Return the [x, y] coordinate for the center point of the cell that contains the specified text.  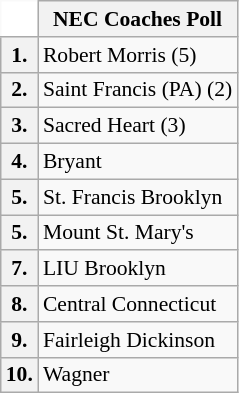
8. [20, 304]
St. Francis Brooklyn [138, 197]
Saint Francis (PA) (2) [138, 90]
Robert Morris (5) [138, 55]
1. [20, 55]
3. [20, 126]
Mount St. Mary's [138, 233]
10. [20, 375]
Fairleigh Dickinson [138, 340]
Sacred Heart (3) [138, 126]
9. [20, 340]
NEC Coaches Poll [138, 19]
Central Connecticut [138, 304]
2. [20, 90]
LIU Brooklyn [138, 269]
7. [20, 269]
Bryant [138, 162]
Wagner [138, 375]
4. [20, 162]
